Detect which cell encompasses the target text, then output its (x, y) center coordinate. 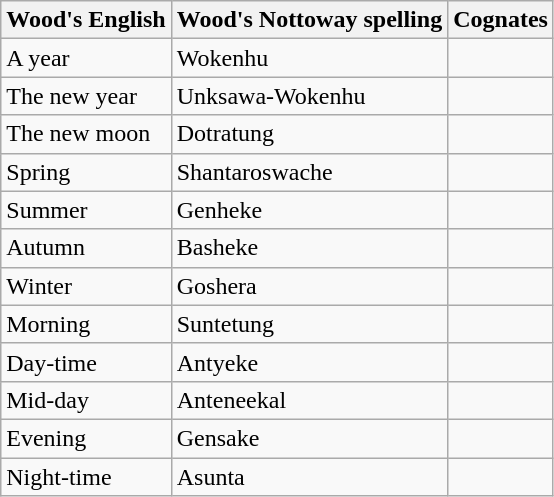
Morning (86, 324)
Unksawa-Wokenhu (309, 96)
Basheke (309, 248)
Autumn (86, 248)
Spring (86, 172)
Anteneekal (309, 400)
Asunta (309, 477)
The new moon (86, 134)
Summer (86, 210)
Shantaroswache (309, 172)
Mid-day (86, 400)
The new year (86, 96)
Cognates (501, 20)
Wood's Nottoway spelling (309, 20)
A year (86, 58)
Winter (86, 286)
Night-time (86, 477)
Genheke (309, 210)
Evening (86, 438)
Day-time (86, 362)
Gensake (309, 438)
Wokenhu (309, 58)
Wood's English (86, 20)
Antyeke (309, 362)
Goshera (309, 286)
Suntetung (309, 324)
Dotratung (309, 134)
